Capture the cell that displays the provided text and extract its [x, y] central coordinate. 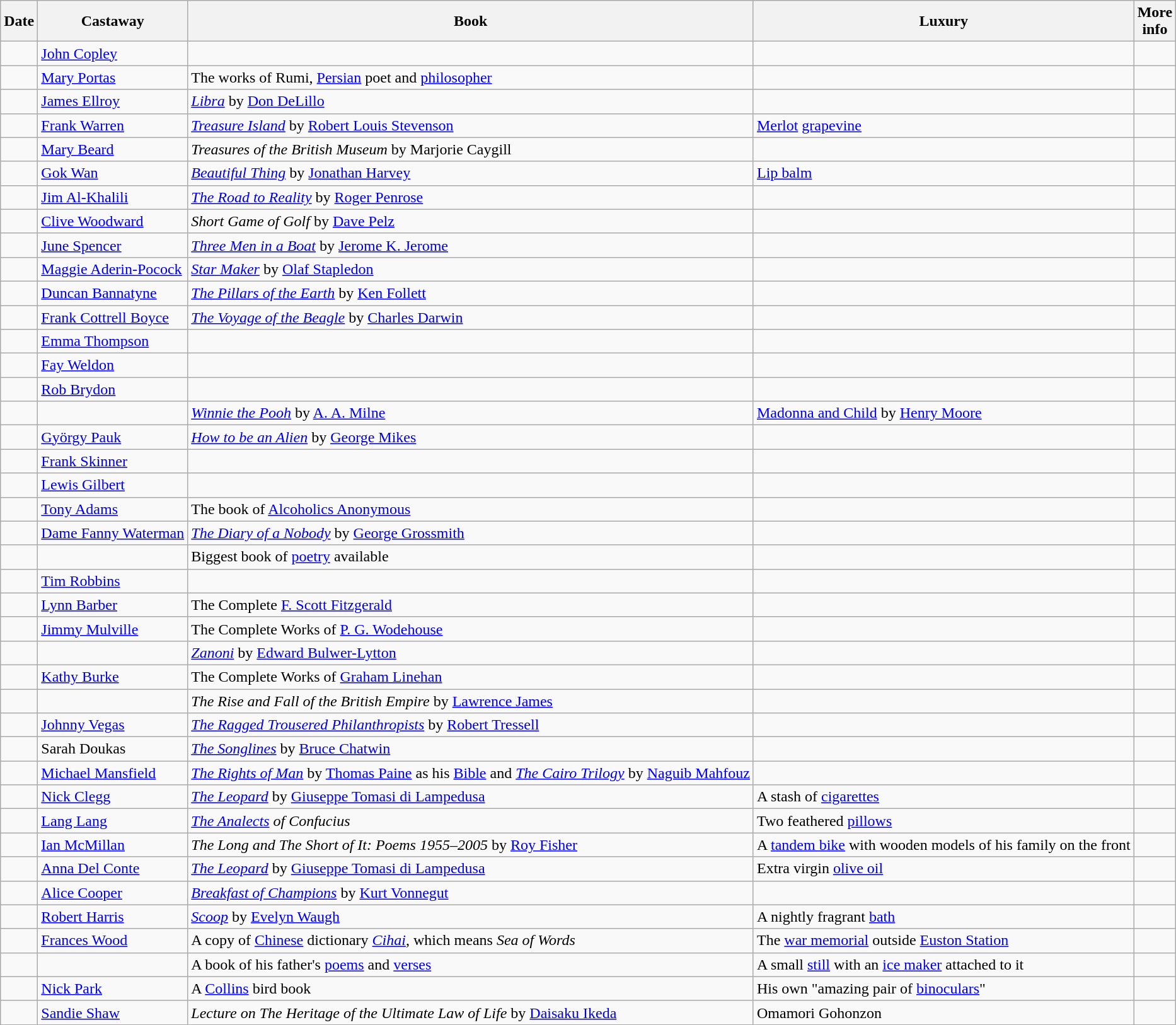
Sandie Shaw [113, 1012]
A Collins bird book [471, 988]
Maggie Aderin-Pocock [113, 269]
The Complete Works of Graham Linehan [471, 677]
The works of Rumi, Persian poet and philosopher [471, 77]
The Analects of Confucius [471, 821]
Mary Beard [113, 149]
A tandem bike with wooden models of his family on the front [943, 845]
Lewis Gilbert [113, 485]
Jim Al-Khalili [113, 197]
Lang Lang [113, 821]
Sarah Doukas [113, 749]
Alice Cooper [113, 893]
A small still with an ice maker attached to it [943, 965]
Omamori Gohonzon [943, 1012]
Frances Wood [113, 941]
A stash of cigarettes [943, 797]
The Road to Reality by Roger Penrose [471, 197]
Three Men in a Boat by Jerome K. Jerome [471, 245]
June Spencer [113, 245]
Frank Warren [113, 125]
Book [471, 21]
Breakfast of Champions by Kurt Vonnegut [471, 893]
Tony Adams [113, 509]
Libra by Don DeLillo [471, 101]
Anna Del Conte [113, 869]
Moreinfo [1155, 21]
The book of Alcoholics Anonymous [471, 509]
Ian McMillan [113, 845]
Extra virgin olive oil [943, 869]
A copy of Chinese dictionary Cihai, which means Sea of Words [471, 941]
Scoop by Evelyn Waugh [471, 917]
Emma Thompson [113, 341]
Winnie the Pooh by A. A. Milne [471, 413]
Treasures of the British Museum by Marjorie Caygill [471, 149]
Biggest book of poetry available [471, 557]
Frank Cottrell Boyce [113, 317]
Fay Weldon [113, 365]
Zanoni by Edward Bulwer-Lytton [471, 653]
Date [19, 21]
The Complete Works of P. G. Wodehouse [471, 629]
Jimmy Mulville [113, 629]
Nick Clegg [113, 797]
Lecture on The Heritage of the Ultimate Law of Life by Daisaku Ikeda [471, 1012]
Clive Woodward [113, 221]
Star Maker by Olaf Stapledon [471, 269]
Robert Harris [113, 917]
Lip balm [943, 173]
Michael Mansfield [113, 773]
Luxury [943, 21]
Beautiful Thing by Jonathan Harvey [471, 173]
Kathy Burke [113, 677]
Rob Brydon [113, 389]
His own "amazing pair of binoculars" [943, 988]
Frank Skinner [113, 461]
James Ellroy [113, 101]
Short Game of Golf by Dave Pelz [471, 221]
The Pillars of the Earth by Ken Follett [471, 293]
Merlot grapevine [943, 125]
The Diary of a Nobody by George Grossmith [471, 533]
György Pauk [113, 437]
Castaway [113, 21]
The Complete F. Scott Fitzgerald [471, 605]
The Songlines by Bruce Chatwin [471, 749]
The Voyage of the Beagle by Charles Darwin [471, 317]
Dame Fanny Waterman [113, 533]
How to be an Alien by George Mikes [471, 437]
Nick Park [113, 988]
Tim Robbins [113, 581]
Mary Portas [113, 77]
Treasure Island by Robert Louis Stevenson [471, 125]
John Copley [113, 54]
Gok Wan [113, 173]
Madonna and Child by Henry Moore [943, 413]
The Rights of Man by Thomas Paine as his Bible and The Cairo Trilogy by Naguib Mahfouz [471, 773]
The Long and The Short of It: Poems 1955–2005 by Roy Fisher [471, 845]
The Ragged Trousered Philanthropists by Robert Tressell [471, 725]
A nightly fragrant bath [943, 917]
The Rise and Fall of the British Empire by Lawrence James [471, 701]
Johnny Vegas [113, 725]
A book of his father's poems and verses [471, 965]
Two feathered pillows [943, 821]
Lynn Barber [113, 605]
The war memorial outside Euston Station [943, 941]
Duncan Bannatyne [113, 293]
